Find where the given text appears and provide that cell's center as [X, Y] coordinate. 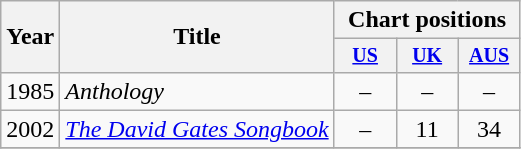
1985 [30, 91]
The David Gates Songbook [197, 129]
US [365, 56]
Year [30, 37]
AUS [489, 56]
Chart positions [427, 20]
11 [427, 129]
34 [489, 129]
Title [197, 37]
UK [427, 56]
2002 [30, 129]
Anthology [197, 91]
